Pinpoint the cell where the given text exists, returning its [x, y] midpoint coordinate. 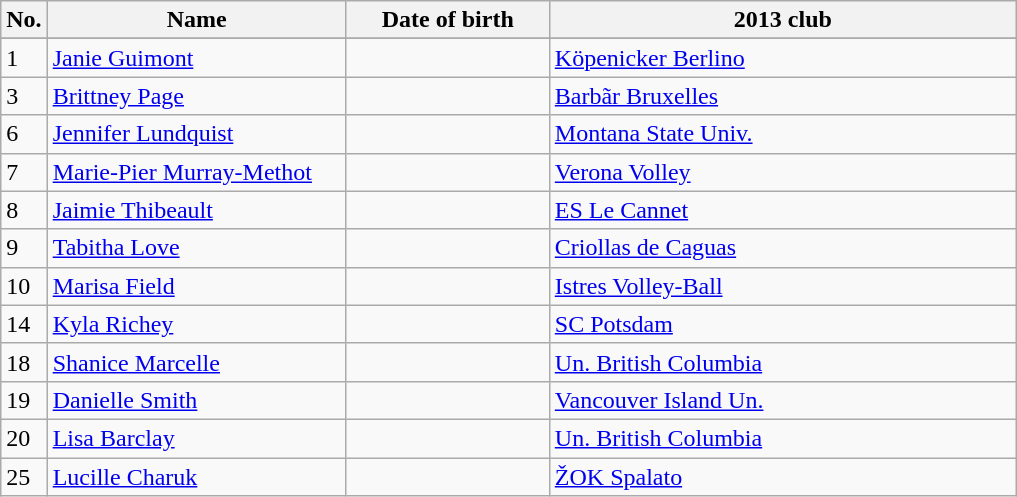
25 [24, 477]
Brittney Page [196, 96]
Criollas de Caguas [782, 248]
ES Le Cannet [782, 210]
Janie Guimont [196, 58]
No. [24, 20]
Lucille Charuk [196, 477]
20 [24, 438]
1 [24, 58]
Name [196, 20]
Istres Volley-Ball [782, 286]
2013 club [782, 20]
Kyla Richey [196, 324]
6 [24, 134]
10 [24, 286]
Tabitha Love [196, 248]
Marisa Field [196, 286]
8 [24, 210]
14 [24, 324]
Lisa Barclay [196, 438]
19 [24, 400]
Marie-Pier Murray-Methot [196, 172]
9 [24, 248]
Jennifer Lundquist [196, 134]
Jaimie Thibeault [196, 210]
Köpenicker Berlino [782, 58]
Verona Volley [782, 172]
Barbãr Bruxelles [782, 96]
Montana State Univ. [782, 134]
ŽOK Spalato [782, 477]
SC Potsdam [782, 324]
18 [24, 362]
Danielle Smith [196, 400]
3 [24, 96]
Vancouver Island Un. [782, 400]
Shanice Marcelle [196, 362]
Date of birth [448, 20]
7 [24, 172]
